Pinpoint the cell where the given text exists, returning its [x, y] midpoint coordinate. 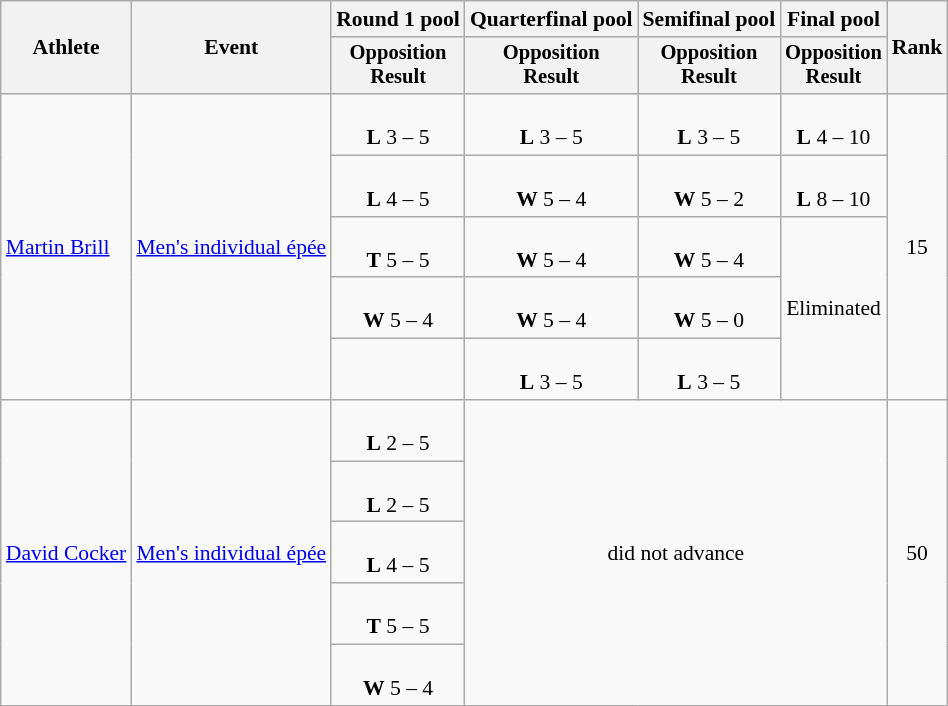
Quarterfinal pool [552, 19]
15 [918, 247]
Final pool [834, 19]
L 4 – 10 [834, 124]
Event [231, 48]
Athlete [66, 48]
Eliminated [834, 308]
Rank [918, 48]
W 5 – 0 [710, 308]
W 5 – 2 [710, 186]
L 8 – 10 [834, 186]
did not advance [676, 553]
David Cocker [66, 553]
Martin Brill [66, 247]
Round 1 pool [398, 19]
Semifinal pool [710, 19]
50 [918, 553]
